Search for the cell housing the specified text and yield its [X, Y] center coordinate. 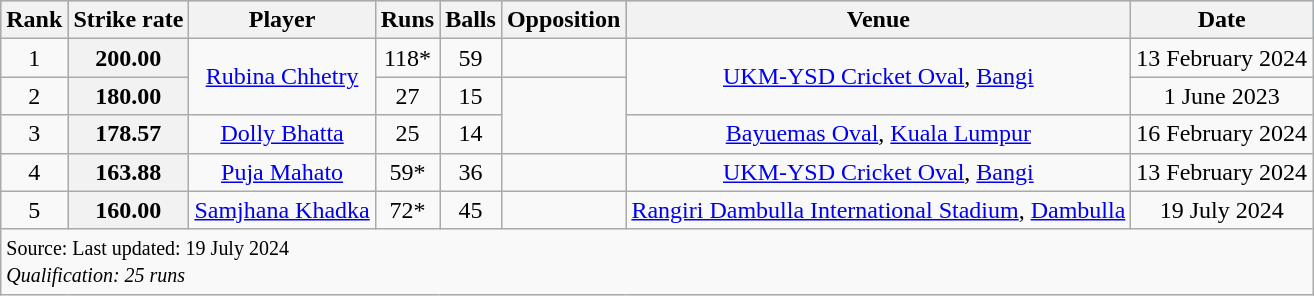
Date [1222, 20]
180.00 [128, 96]
Venue [878, 20]
59 [471, 58]
Puja Mahato [282, 172]
16 February 2024 [1222, 134]
36 [471, 172]
27 [407, 96]
Dolly Bhatta [282, 134]
Balls [471, 20]
3 [34, 134]
19 July 2024 [1222, 210]
Strike rate [128, 20]
72* [407, 210]
Runs [407, 20]
Bayuemas Oval, Kuala Lumpur [878, 134]
15 [471, 96]
25 [407, 134]
178.57 [128, 134]
118* [407, 58]
Opposition [563, 20]
Rangiri Dambulla International Stadium, Dambulla [878, 210]
45 [471, 210]
4 [34, 172]
Source: Last updated: 19 July 2024Qualification: 25 runs [657, 262]
Player [282, 20]
14 [471, 134]
160.00 [128, 210]
Rubina Chhetry [282, 77]
163.88 [128, 172]
5 [34, 210]
Rank [34, 20]
2 [34, 96]
1 [34, 58]
Samjhana Khadka [282, 210]
200.00 [128, 58]
59* [407, 172]
1 June 2023 [1222, 96]
